Scan for the cell matching the given text and deliver its (X, Y) coordinate at center. 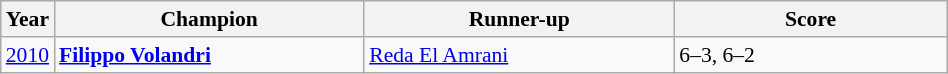
Year (28, 19)
Score (810, 19)
2010 (28, 55)
Runner-up (519, 19)
Reda El Amrani (519, 55)
Champion (209, 19)
Filippo Volandri (209, 55)
6–3, 6–2 (810, 55)
